For the text-containing cell, return its midpoint in (X, Y) coordinate format. 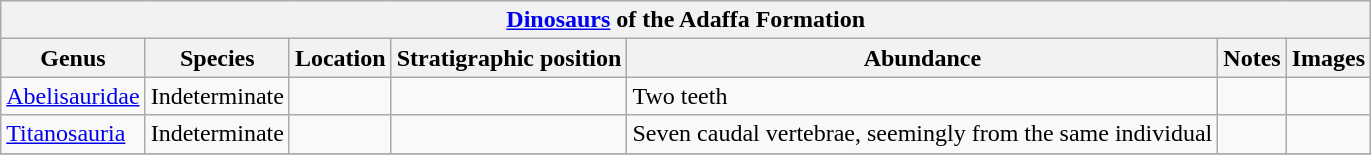
Notes (1252, 58)
Location (340, 58)
Genus (73, 58)
Species (217, 58)
Images (1328, 58)
Abundance (922, 58)
Titanosauria (73, 134)
Two teeth (922, 96)
Dinosaurs of the Adaffa Formation (686, 20)
Stratigraphic position (509, 58)
Abelisauridae (73, 96)
Seven caudal vertebrae, seemingly from the same individual (922, 134)
